Output the (X, Y) coordinate of the center of the cell containing the given text.  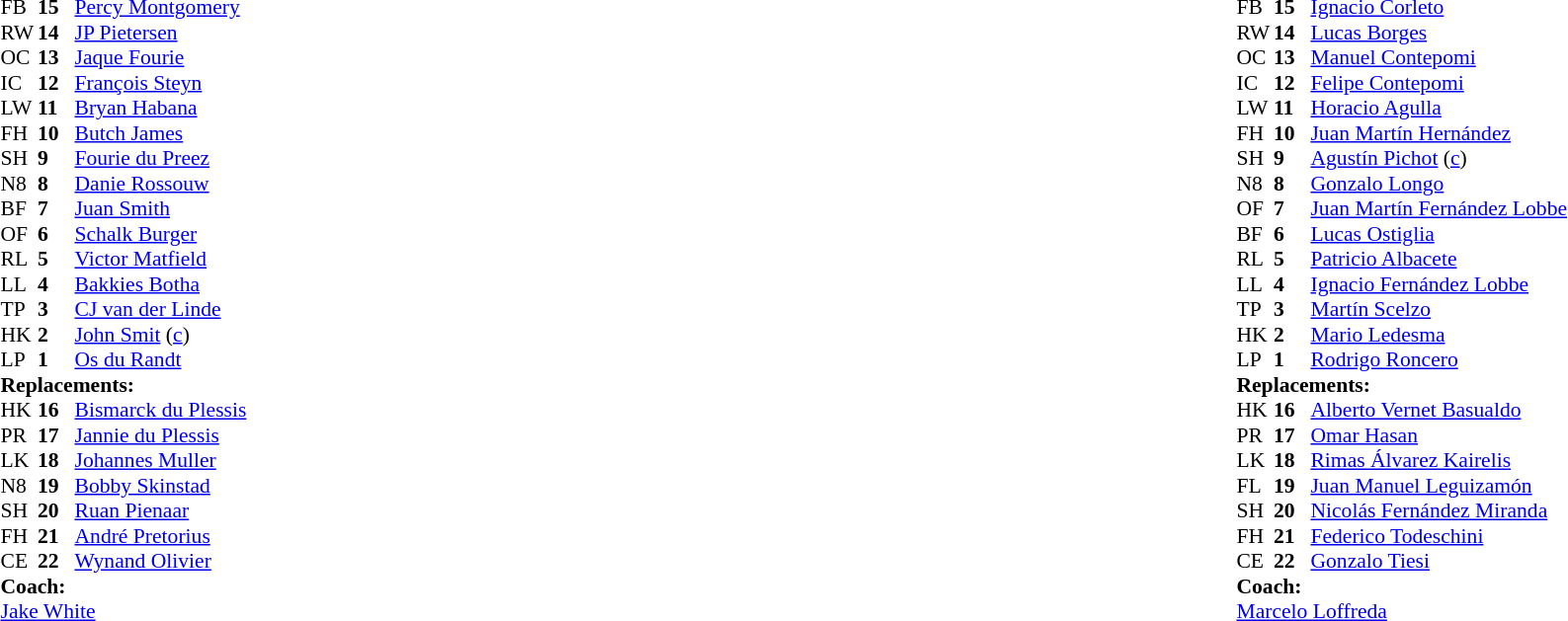
Ruan Pienaar (161, 510)
JP Pietersen (161, 33)
Federico Todeschini (1439, 536)
Bismarck du Plessis (161, 410)
Schalk Burger (161, 234)
Patricio Albacete (1439, 260)
Horacio Agulla (1439, 108)
Agustín Pichot (c) (1439, 159)
Nicolás Fernández Miranda (1439, 510)
Omar Hasan (1439, 435)
Johannes Muller (161, 461)
André Pretorius (161, 536)
Bryan Habana (161, 108)
Manuel Contepomi (1439, 58)
Bobby Skinstad (161, 486)
Fourie du Preez (161, 159)
Danie Rossouw (161, 184)
Ignacio Fernández Lobbe (1439, 284)
Martín Scelzo (1439, 309)
FL (1255, 486)
Jaque Fourie (161, 58)
François Steyn (161, 83)
Jannie du Plessis (161, 435)
Rimas Álvarez Kairelis (1439, 461)
Juan Manuel Leguizamón (1439, 486)
Rodrigo Roncero (1439, 360)
Juan Martín Hernández (1439, 133)
Os du Randt (161, 360)
Bakkies Botha (161, 284)
Lucas Ostiglia (1439, 234)
Wynand Olivier (161, 562)
CJ van der Linde (161, 309)
Gonzalo Longo (1439, 184)
John Smit (c) (161, 335)
Gonzalo Tiesi (1439, 562)
Juan Martín Fernández Lobbe (1439, 208)
Mario Ledesma (1439, 335)
Victor Matfield (161, 260)
Felipe Contepomi (1439, 83)
Alberto Vernet Basualdo (1439, 410)
Juan Smith (161, 208)
Butch James (161, 133)
Lucas Borges (1439, 33)
